Detect which cell encompasses the target text, then output its [X, Y] center coordinate. 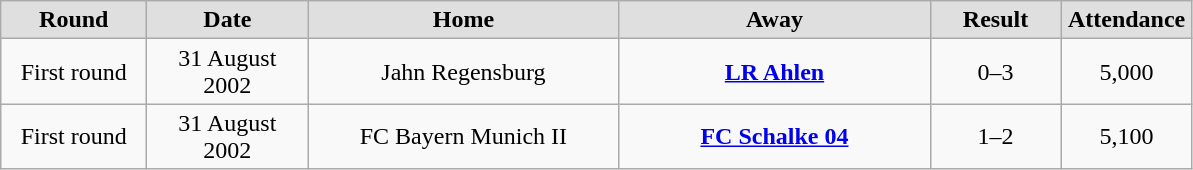
0–3 [996, 72]
Result [996, 20]
Attendance [1126, 20]
Date [228, 20]
1–2 [996, 136]
FC Schalke 04 [774, 136]
FC Bayern Munich II [464, 136]
5,000 [1126, 72]
5,100 [1126, 136]
Round [74, 20]
LR Ahlen [774, 72]
Home [464, 20]
Away [774, 20]
Jahn Regensburg [464, 72]
